For the text-containing cell, return its midpoint in [x, y] coordinate format. 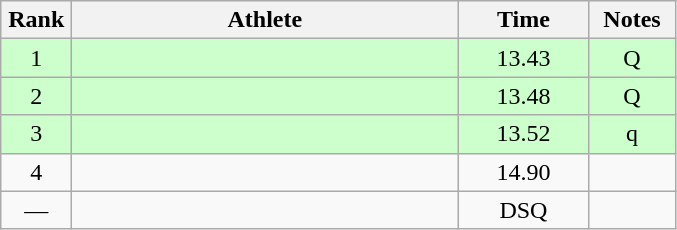
13.52 [524, 134]
13.43 [524, 58]
3 [36, 134]
4 [36, 172]
1 [36, 58]
13.48 [524, 96]
Rank [36, 20]
DSQ [524, 210]
— [36, 210]
Time [524, 20]
Notes [632, 20]
2 [36, 96]
14.90 [524, 172]
q [632, 134]
Athlete [265, 20]
